Provide the (X, Y) coordinate of the cell's center where the given text is located.  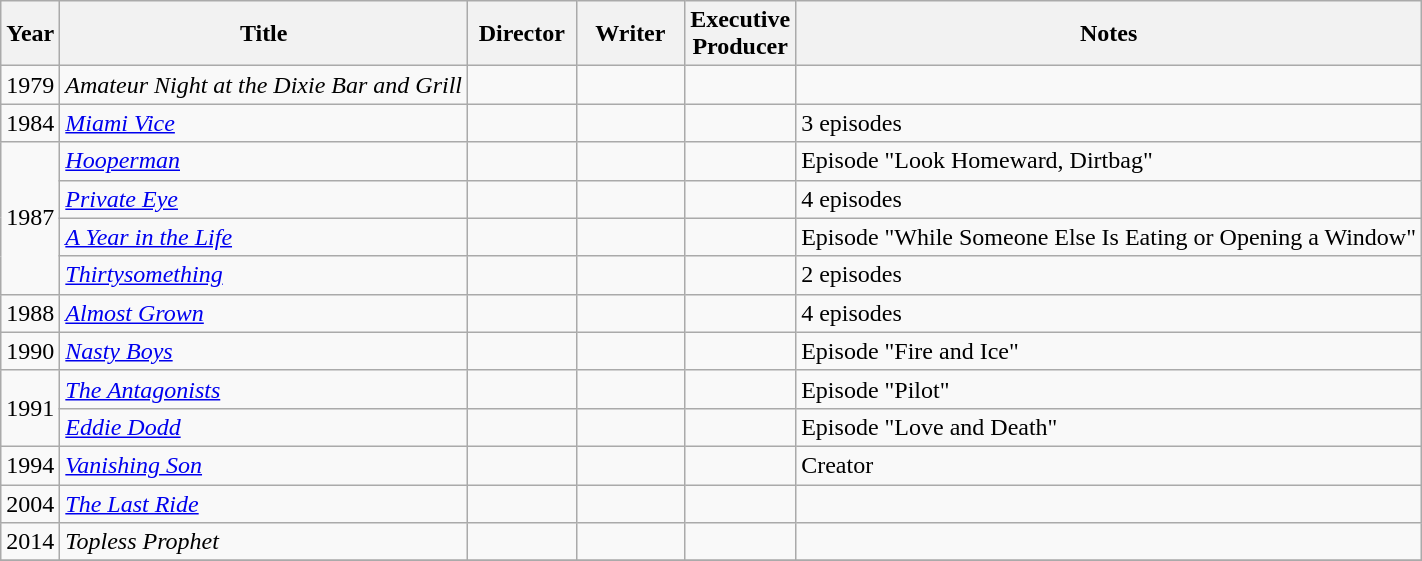
Episode "Pilot" (1109, 389)
Almost Grown (264, 313)
2 episodes (1109, 275)
Miami Vice (264, 123)
The Last Ride (264, 503)
2004 (30, 503)
A Year in the Life (264, 237)
1990 (30, 351)
Writer (630, 34)
1991 (30, 408)
Amateur Night at the Dixie Bar and Grill (264, 85)
1994 (30, 465)
Episode "Love and Death" (1109, 427)
3 episodes (1109, 123)
Hooperman (264, 161)
Episode "Look Homeward, Dirtbag" (1109, 161)
Thirtysomething (264, 275)
1984 (30, 123)
Eddie Dodd (264, 427)
1979 (30, 85)
Creator (1109, 465)
1988 (30, 313)
Notes (1109, 34)
Episode "Fire and Ice" (1109, 351)
Year (30, 34)
2014 (30, 542)
ExecutiveProducer (740, 34)
Nasty Boys (264, 351)
Director (522, 34)
1987 (30, 218)
Title (264, 34)
Topless Prophet (264, 542)
Private Eye (264, 199)
Vanishing Son (264, 465)
Episode "While Someone Else Is Eating or Opening a Window" (1109, 237)
The Antagonists (264, 389)
